From the cell containing the given text, extract its center point as (x, y) coordinate. 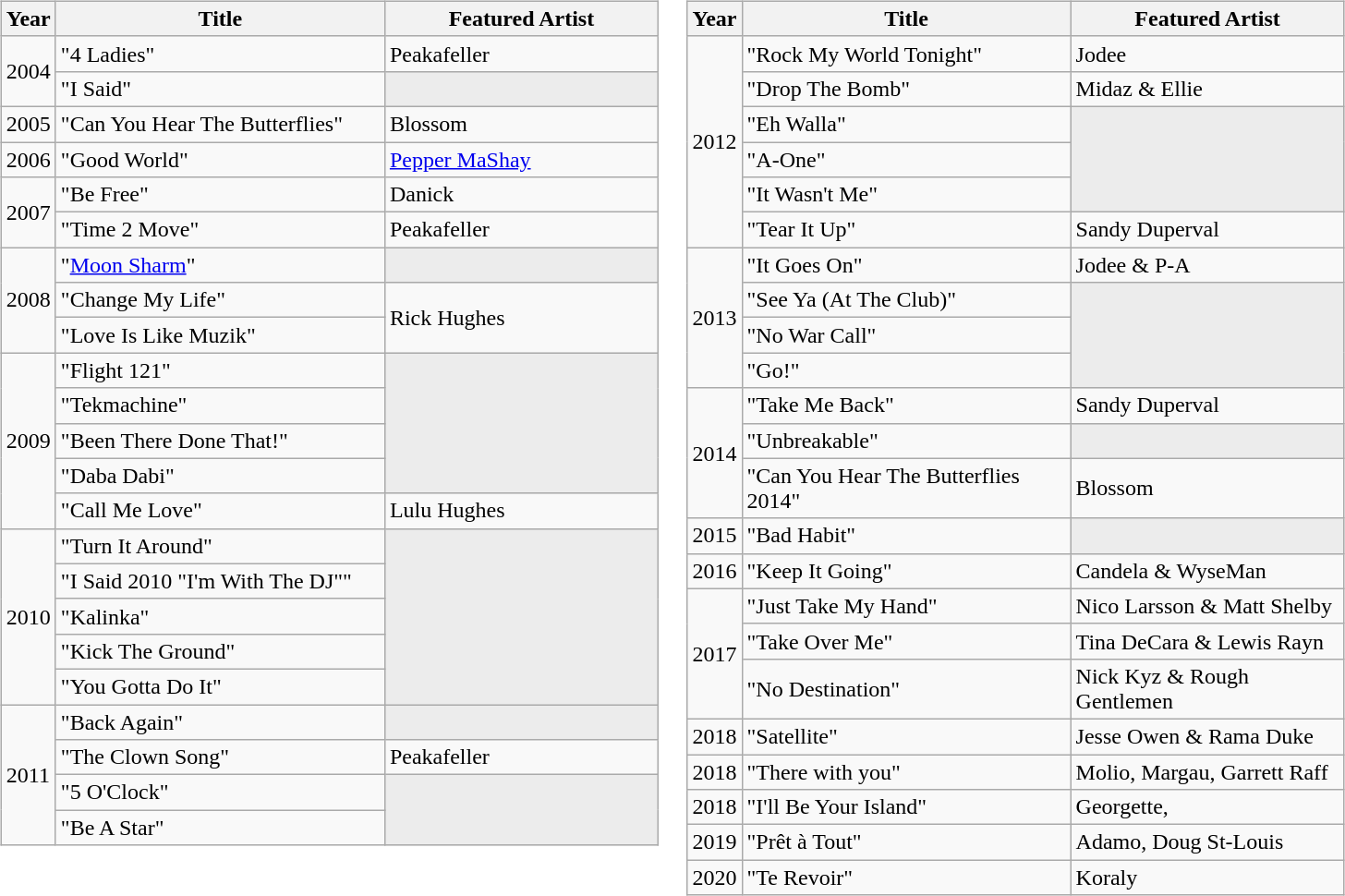
Jodee & P-A (1207, 265)
"Kalinka" (220, 616)
Koraly (1207, 878)
Georgette, (1207, 807)
"Turn It Around" (220, 546)
Jesse Owen & Rama Duke (1207, 736)
2009 (28, 441)
"4 Ladies" (220, 54)
Molio, Margau, Garrett Raff (1207, 771)
"Eh Walla" (906, 124)
"Moon Sharm" (220, 265)
"The Clown Song" (220, 757)
Nico Larsson & Matt Shelby (1207, 606)
2011 (28, 774)
"Unbreakable" (906, 441)
2008 (28, 300)
"Change My Life" (220, 300)
2004 (28, 71)
"Rock My World Tonight" (906, 54)
"Tear It Up" (906, 230)
2010 (28, 616)
"Bad Habit" (906, 536)
2015 (715, 536)
"Tekmachine" (220, 406)
"Keep It Going" (906, 571)
"Take Over Me" (906, 641)
Adamo, Doug St-Louis (1207, 842)
"Daba Dabi" (220, 476)
"Can You Hear The Butterflies 2014" (906, 488)
Candela & WyseMan (1207, 571)
Jodee (1207, 54)
"Call Me Love" (220, 511)
"5 O'Clock" (220, 793)
2019 (715, 842)
"Love Is Like Muzik" (220, 335)
"Be Free" (220, 195)
Danick (521, 195)
"See Ya (At The Club)" (906, 300)
"Been There Done That!" (220, 441)
"Good World" (220, 160)
"Te Revoir" (906, 878)
"You Gotta Do It" (220, 686)
2012 (715, 141)
Nick Kyz & Rough Gentlemen (1207, 689)
2020 (715, 878)
2016 (715, 571)
Pepper MaShay (521, 160)
"Time 2 Move" (220, 230)
2005 (28, 124)
2017 (715, 654)
Midaz & Ellie (1207, 89)
"There with you" (906, 771)
"No Destination" (906, 689)
"Can You Hear The Butterflies" (220, 124)
"Just Take My Hand" (906, 606)
"No War Call" (906, 335)
"Back Again" (220, 721)
"A-One" (906, 160)
2013 (715, 318)
"Prêt à Tout" (906, 842)
Tina DeCara & Lewis Rayn (1207, 641)
"It Goes On" (906, 265)
Lulu Hughes (521, 511)
"Drop The Bomb" (906, 89)
Rick Hughes (521, 318)
"I Said 2010 "I'm With The DJ"" (220, 581)
"Be A Star" (220, 828)
"Flight 121" (220, 370)
"Take Me Back" (906, 406)
2006 (28, 160)
"I'll Be Your Island" (906, 807)
"Satellite" (906, 736)
2007 (28, 212)
2014 (715, 453)
"Go!" (906, 370)
"I Said" (220, 89)
"It Wasn't Me" (906, 195)
"Kick The Ground" (220, 651)
